Find where the given text appears and provide that cell's center as (X, Y) coordinate. 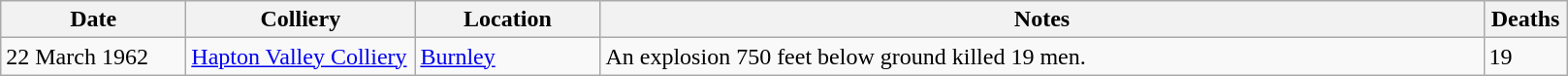
Date (93, 19)
Burnley (508, 57)
Colliery (301, 19)
Hapton Valley Colliery (301, 57)
19 (1525, 57)
Deaths (1525, 19)
Notes (1041, 19)
22 March 1962 (93, 57)
Location (508, 19)
An explosion 750 feet below ground killed 19 men. (1041, 57)
